Determine the [X, Y] coordinate at the center of the cell enclosing the given text.  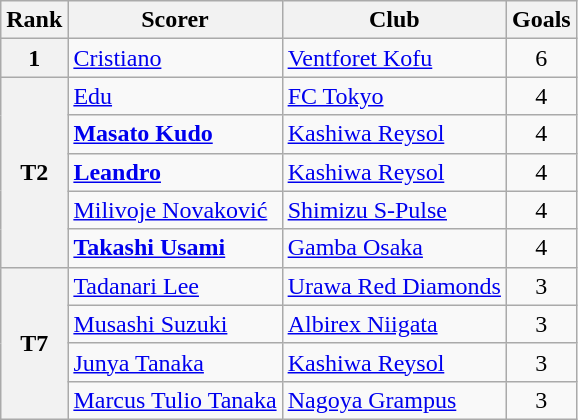
Masato Kudo [175, 134]
1 [34, 58]
Rank [34, 20]
Club [394, 20]
Ventforet Kofu [394, 58]
Urawa Red Diamonds [394, 286]
Gamba Osaka [394, 248]
T2 [34, 172]
Junya Tanaka [175, 362]
FC Tokyo [394, 96]
Scorer [175, 20]
Edu [175, 96]
Cristiano [175, 58]
Milivoje Novaković [175, 210]
T7 [34, 343]
6 [541, 58]
Marcus Tulio Tanaka [175, 400]
Shimizu S-Pulse [394, 210]
Tadanari Lee [175, 286]
Albirex Niigata [394, 324]
Leandro [175, 172]
Takashi Usami [175, 248]
Musashi Suzuki [175, 324]
Goals [541, 20]
Nagoya Grampus [394, 400]
